Provide the [X, Y] coordinate of the cell's center where the given text is located.  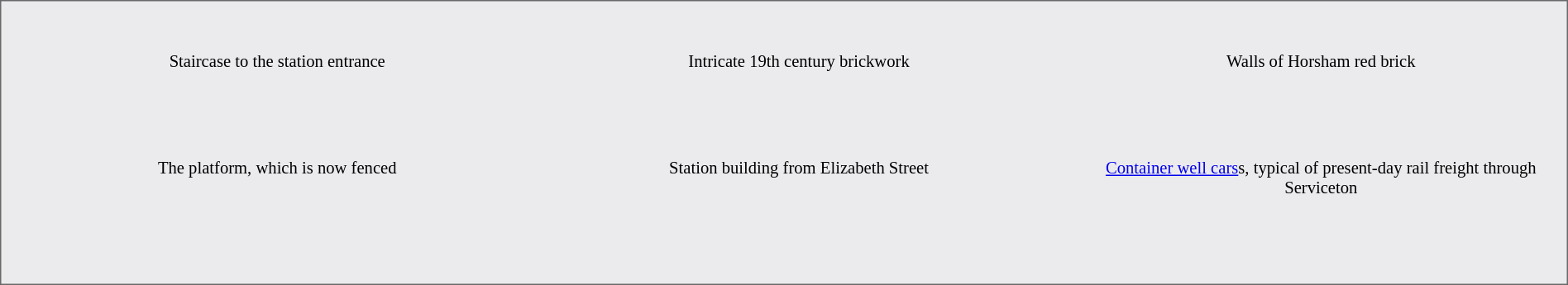
Intricate 19th century brickwork [799, 74]
The platform, which is now fenced [277, 196]
Staircase to the station entrance [277, 74]
Container well carss, typical of present-day rail freight through Serviceton [1321, 196]
Walls of Horsham red brick [1321, 74]
Station building from Elizabeth Street [799, 196]
